Return the [X, Y] coordinate for the center point of the cell that contains the specified text.  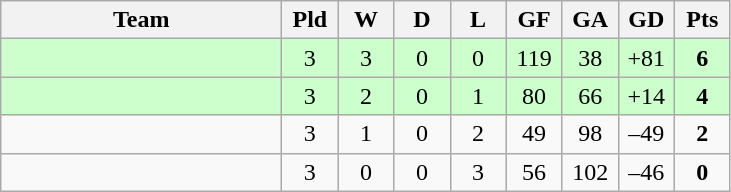
56 [534, 172]
GA [590, 20]
GF [534, 20]
Pts [702, 20]
119 [534, 58]
–46 [646, 172]
Team [142, 20]
Pld [310, 20]
L [478, 20]
49 [534, 134]
38 [590, 58]
102 [590, 172]
98 [590, 134]
4 [702, 96]
GD [646, 20]
66 [590, 96]
–49 [646, 134]
+14 [646, 96]
80 [534, 96]
6 [702, 58]
D [422, 20]
W [366, 20]
+81 [646, 58]
